Locate the cell with the specified text and output its [x, y] center coordinate. 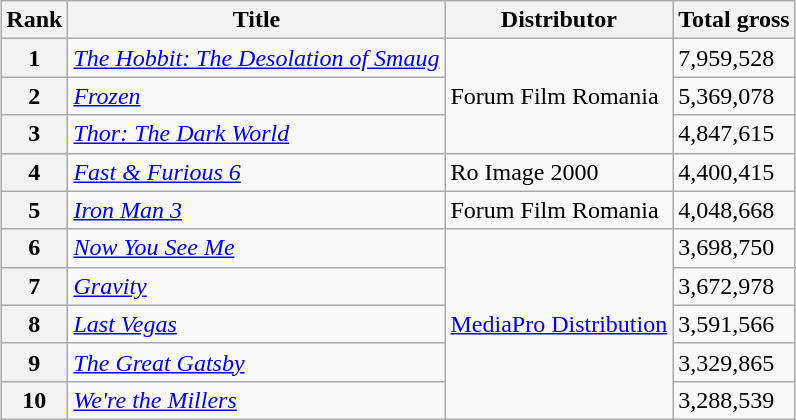
8 [34, 324]
1 [34, 58]
5 [34, 210]
3,672,978 [734, 286]
4,847,615 [734, 134]
Frozen [256, 96]
Now You See Me [256, 248]
7,959,528 [734, 58]
3 [34, 134]
Total gross [734, 20]
3,288,539 [734, 400]
6 [34, 248]
Last Vegas [256, 324]
Fast & Furious 6 [256, 172]
3,698,750 [734, 248]
4,048,668 [734, 210]
Thor: The Dark World [256, 134]
MediaPro Distribution [559, 324]
Title [256, 20]
The Great Gatsby [256, 362]
Distributor [559, 20]
3,591,566 [734, 324]
Ro Image 2000 [559, 172]
2 [34, 96]
5,369,078 [734, 96]
3,329,865 [734, 362]
7 [34, 286]
Gravity [256, 286]
10 [34, 400]
Iron Man 3 [256, 210]
We're the Millers [256, 400]
4 [34, 172]
4,400,415 [734, 172]
The Hobbit: The Desolation of Smaug [256, 58]
9 [34, 362]
Rank [34, 20]
